Extract the [X, Y] coordinate from the center of the cell holding the provided text.  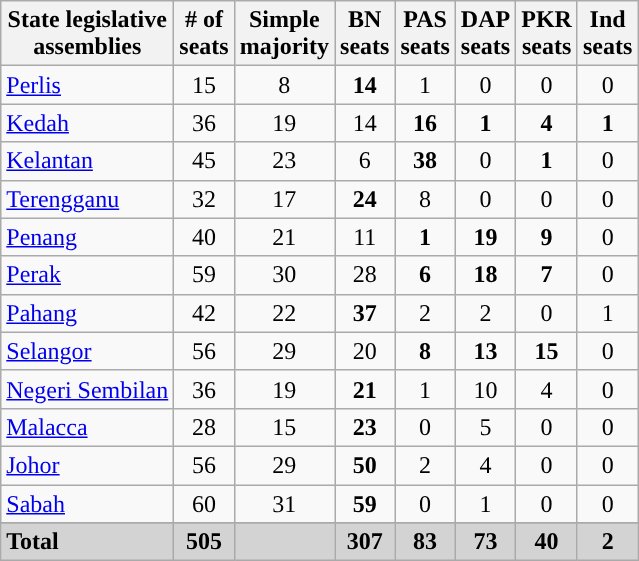
60 [204, 503]
37 [365, 313]
Kedah [88, 123]
BNseats [365, 34]
73 [485, 542]
13 [485, 351]
Simplemajority [284, 34]
Indseats [607, 34]
# ofseats [204, 34]
Johor [88, 465]
50 [365, 465]
Perlis [88, 85]
18 [485, 275]
16 [425, 123]
505 [204, 542]
24 [365, 199]
10 [485, 389]
42 [204, 313]
45 [204, 161]
Terengganu [88, 199]
Perak [88, 275]
PKRseats [547, 34]
Pahang [88, 313]
Penang [88, 237]
30 [284, 275]
38 [425, 161]
22 [284, 313]
307 [365, 542]
State legislativeassemblies [88, 34]
DAPseats [485, 34]
Total [88, 542]
17 [284, 199]
Negeri Sembilan [88, 389]
9 [547, 237]
32 [204, 199]
PASseats [425, 34]
20 [365, 351]
5 [485, 427]
83 [425, 542]
31 [284, 503]
Sabah [88, 503]
11 [365, 237]
Kelantan [88, 161]
7 [547, 275]
Malacca [88, 427]
Selangor [88, 351]
